Find where the given text appears and provide that cell's center as [x, y] coordinate. 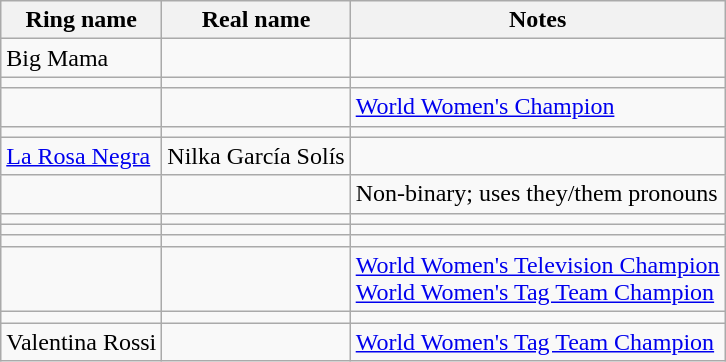
World Women's Tag Team Champion [538, 341]
Big Mama [82, 58]
Ring name [82, 20]
Valentina Rossi [82, 341]
Non-binary; uses they/them pronouns [538, 194]
World Women's Champion [538, 107]
La Rosa Negra [82, 156]
World Women's Television ChampionWorld Women's Tag Team Champion [538, 278]
Real name [256, 20]
Notes [538, 20]
Nilka García Solís [256, 156]
